Pinpoint the cell where the given text exists, returning its [X, Y] midpoint coordinate. 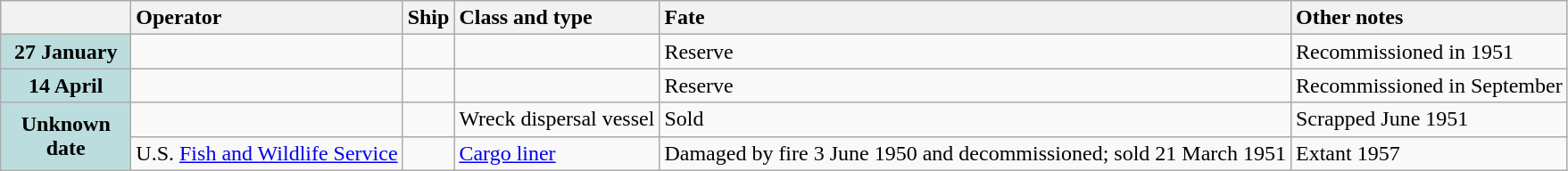
Other notes [1429, 18]
Cargo liner [557, 153]
Ship [428, 18]
Operator [267, 18]
Extant 1957 [1429, 153]
Unknown date [66, 136]
14 April [66, 85]
U.S. Fish and Wildlife Service [267, 153]
Class and type [557, 18]
Damaged by fire 3 June 1950 and decommissioned; sold 21 March 1951 [975, 153]
27 January [66, 52]
Recommissioned in September [1429, 85]
Wreck dispersal vessel [557, 119]
Recommissioned in 1951 [1429, 52]
Scrapped June 1951 [1429, 119]
Fate [975, 18]
Sold [975, 119]
